Scan for the cell matching the given text and deliver its (x, y) coordinate at center. 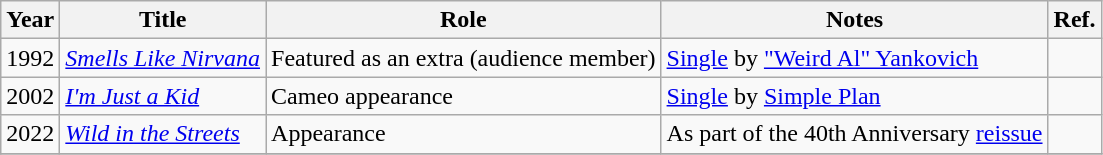
Appearance (464, 134)
Single by Simple Plan (854, 96)
Featured as an extra (audience member) (464, 58)
Cameo appearance (464, 96)
Title (163, 20)
Role (464, 20)
2002 (30, 96)
2022 (30, 134)
Year (30, 20)
I'm Just a Kid (163, 96)
Wild in the Streets (163, 134)
As part of the 40th Anniversary reissue (854, 134)
Single by "Weird Al" Yankovich (854, 58)
Smells Like Nirvana (163, 58)
Ref. (1074, 20)
1992 (30, 58)
Notes (854, 20)
